Return the [X, Y] coordinate for the center point of the cell that contains the specified text.  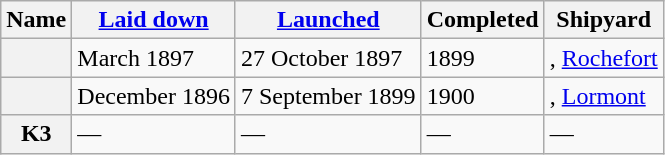
K3 [36, 134]
Laid down [154, 20]
March 1897 [154, 58]
Completed [482, 20]
, Rochefort [604, 58]
Launched [328, 20]
1900 [482, 96]
27 October 1897 [328, 58]
Name [36, 20]
7 September 1899 [328, 96]
Shipyard [604, 20]
December 1896 [154, 96]
1899 [482, 58]
, Lormont [604, 96]
